Find where the given text appears and provide that cell's center as (x, y) coordinate. 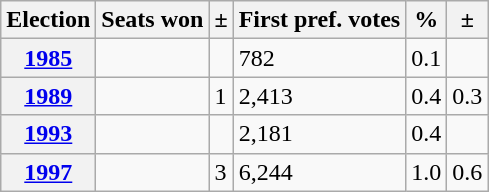
1985 (48, 58)
1.0 (426, 172)
1993 (48, 134)
0.6 (468, 172)
6,244 (320, 172)
1 (221, 96)
0.3 (468, 96)
% (426, 20)
1997 (48, 172)
0.1 (426, 58)
1989 (48, 96)
2,181 (320, 134)
3 (221, 172)
782 (320, 58)
Election (48, 20)
First pref. votes (320, 20)
2,413 (320, 96)
Seats won (152, 20)
